Return (x, y) of the center of cell containing provided text 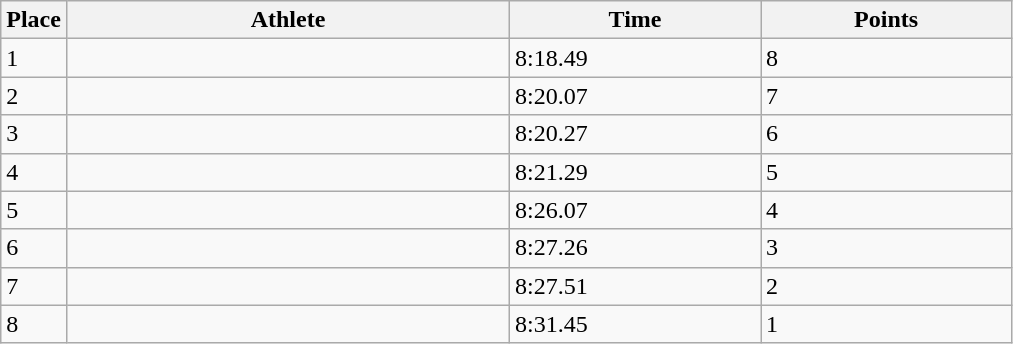
8:27.26 (636, 248)
Time (636, 20)
8:21.29 (636, 172)
Place (34, 20)
8:20.07 (636, 96)
8:26.07 (636, 210)
8:31.45 (636, 324)
Athlete (288, 20)
8:18.49 (636, 58)
8:27.51 (636, 286)
8:20.27 (636, 134)
Points (886, 20)
